Determine the (X, Y) coordinate at the center of the cell enclosing the given text.  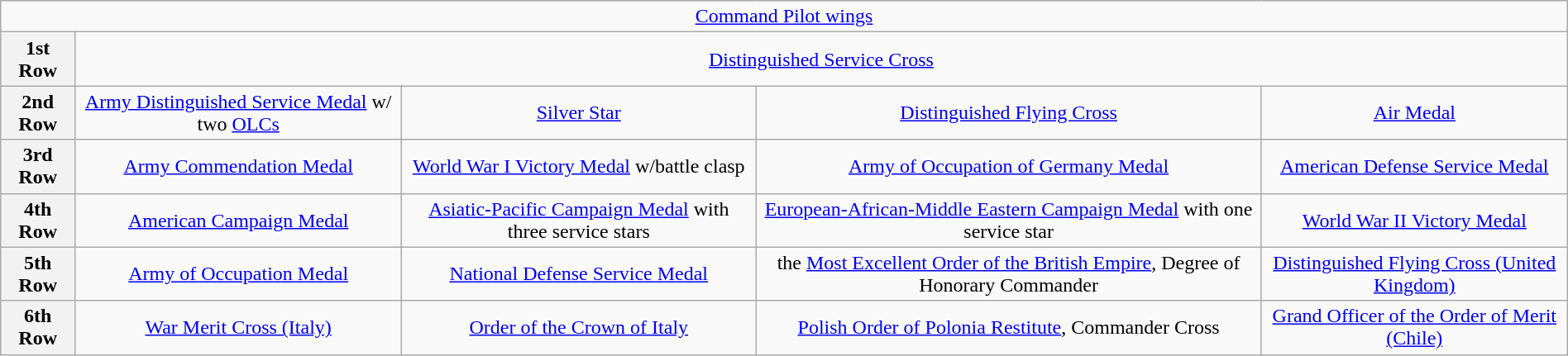
3rd Row (38, 167)
Distinguished Service Cross (822, 59)
Order of the Crown of Italy (579, 327)
4th Row (38, 220)
European-African-Middle Eastern Campaign Medal with one service star (1009, 220)
Air Medal (1414, 112)
the Most Excellent Order of the British Empire, Degree of Honorary Commander (1009, 274)
Polish Order of Polonia Restitute, Commander Cross (1009, 327)
American Defense Service Medal (1414, 167)
Army Commendation Medal (238, 167)
World War I Victory Medal w/battle clasp (579, 167)
Distinguished Flying Cross (1009, 112)
World War II Victory Medal (1414, 220)
American Campaign Medal (238, 220)
2nd Row (38, 112)
Command Pilot wings (784, 17)
1st Row (38, 59)
Distinguished Flying Cross (United Kingdom) (1414, 274)
6th Row (38, 327)
5th Row (38, 274)
War Merit Cross (Italy) (238, 327)
Army of Occupation of Germany Medal (1009, 167)
Grand Officer of the Order of Merit (Chile) (1414, 327)
Silver Star (579, 112)
National Defense Service Medal (579, 274)
Army of Occupation Medal (238, 274)
Asiatic-Pacific Campaign Medal with three service stars (579, 220)
Army Distinguished Service Medal w/ two OLCs (238, 112)
